Scan for the cell matching the given text and deliver its (x, y) coordinate at center. 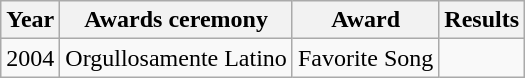
Orgullosamente Latino (176, 58)
Results (482, 20)
Awards ceremony (176, 20)
Award (365, 20)
Year (30, 20)
2004 (30, 58)
Favorite Song (365, 58)
